Search for the cell housing the specified text and yield its [X, Y] center coordinate. 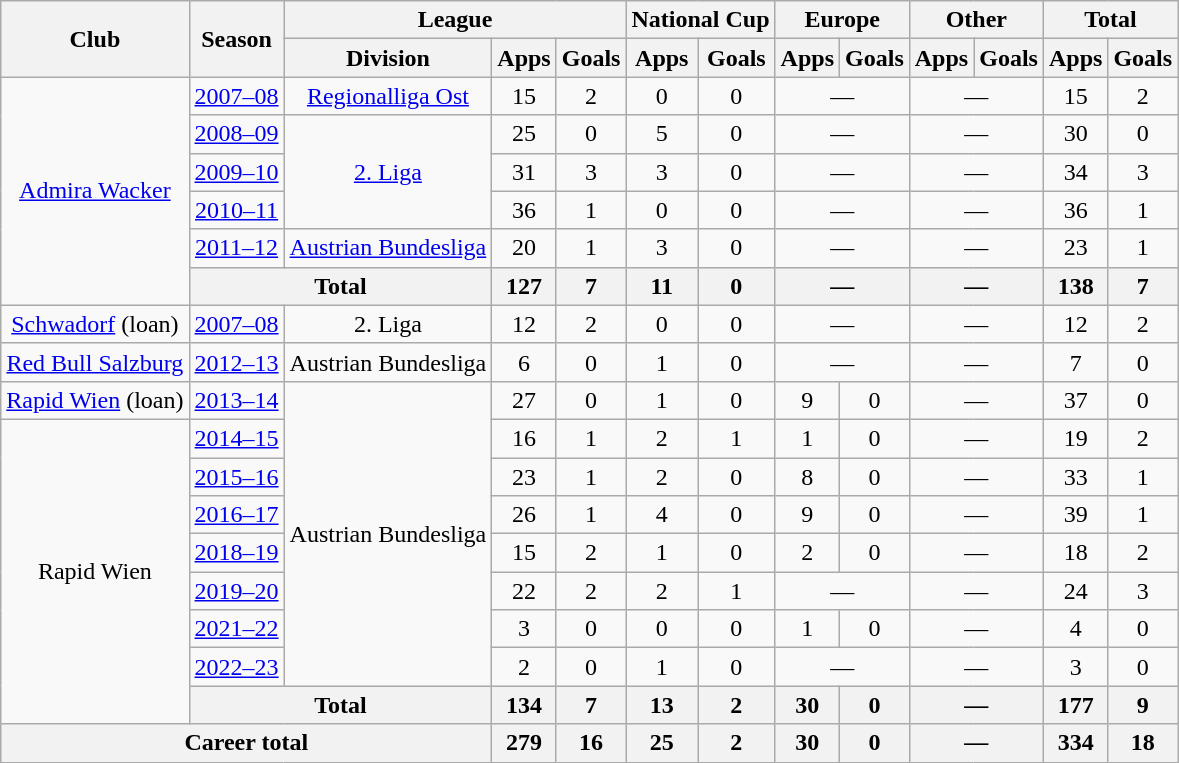
2019–20 [236, 591]
2012–13 [236, 362]
Admira Wacker [95, 191]
Career total [246, 743]
24 [1075, 591]
2009–10 [236, 172]
2013–14 [236, 400]
22 [524, 591]
27 [524, 400]
34 [1075, 172]
37 [1075, 400]
Division [388, 58]
2015–16 [236, 477]
33 [1075, 477]
31 [524, 172]
2021–22 [236, 629]
Red Bull Salzburg [95, 362]
19 [1075, 438]
Other [976, 20]
334 [1075, 743]
20 [524, 248]
2010–11 [236, 210]
13 [662, 705]
2011–12 [236, 248]
138 [1075, 286]
Rapid Wien (loan) [95, 400]
177 [1075, 705]
Club [95, 39]
26 [524, 515]
League [455, 20]
2014–15 [236, 438]
5 [662, 134]
134 [524, 705]
8 [807, 477]
6 [524, 362]
11 [662, 286]
Season [236, 39]
2022–23 [236, 667]
2016–17 [236, 515]
Rapid Wien [95, 571]
39 [1075, 515]
Schwadorf (loan) [95, 324]
2018–19 [236, 553]
279 [524, 743]
National Cup [700, 20]
Europe [842, 20]
2008–09 [236, 134]
Regionalliga Ost [388, 96]
127 [524, 286]
